Determine the [x, y] coordinate at the center of the cell enclosing the given text.  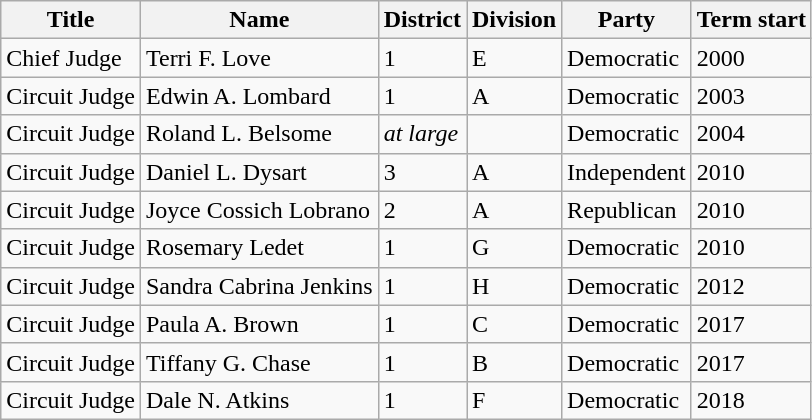
3 [422, 172]
Paula A. Brown [259, 324]
2018 [751, 400]
Daniel L. Dysart [259, 172]
2 [422, 210]
District [422, 20]
Sandra Cabrina Jenkins [259, 286]
Dale N. Atkins [259, 400]
Roland L. Belsome [259, 134]
Rosemary Ledet [259, 248]
Joyce Cossich Lobrano [259, 210]
Name [259, 20]
E [514, 58]
Edwin A. Lombard [259, 96]
Division [514, 20]
Title [71, 20]
H [514, 286]
Terri F. Love [259, 58]
2012 [751, 286]
Tiffany G. Chase [259, 362]
Party [627, 20]
Term start [751, 20]
Chief Judge [71, 58]
B [514, 362]
2000 [751, 58]
C [514, 324]
Independent [627, 172]
2003 [751, 96]
at large [422, 134]
Republican [627, 210]
2004 [751, 134]
G [514, 248]
F [514, 400]
